Locate the cell with the specified text and output its (X, Y) center coordinate. 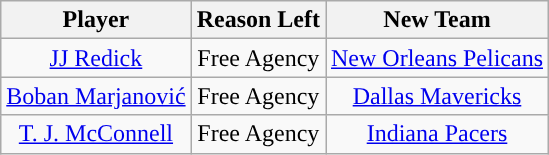
Indiana Pacers (438, 134)
Boban Marjanović (96, 96)
Dallas Mavericks (438, 96)
New Team (438, 20)
New Orleans Pelicans (438, 58)
T. J. McConnell (96, 134)
Player (96, 20)
Reason Left (258, 20)
JJ Redick (96, 58)
